Return [X, Y] of the center of cell containing provided text 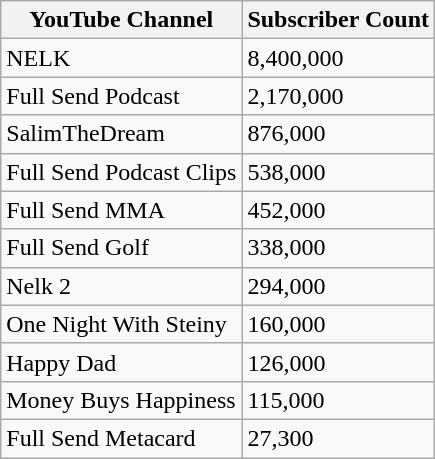
YouTube Channel [122, 20]
126,000 [338, 362]
Full Send Podcast [122, 96]
Full Send Golf [122, 248]
2,170,000 [338, 96]
Nelk 2 [122, 286]
452,000 [338, 210]
Subscriber Count [338, 20]
8,400,000 [338, 58]
Full Send MMA [122, 210]
160,000 [338, 324]
115,000 [338, 400]
NELK [122, 58]
One Night With Steiny [122, 324]
338,000 [338, 248]
876,000 [338, 134]
Money Buys Happiness [122, 400]
294,000 [338, 286]
538,000 [338, 172]
SalimTheDream [122, 134]
Full Send Podcast Clips [122, 172]
Happy Dad [122, 362]
27,300 [338, 438]
Full Send Metacard [122, 438]
